Pinpoint the cell where the given text exists, returning its [x, y] midpoint coordinate. 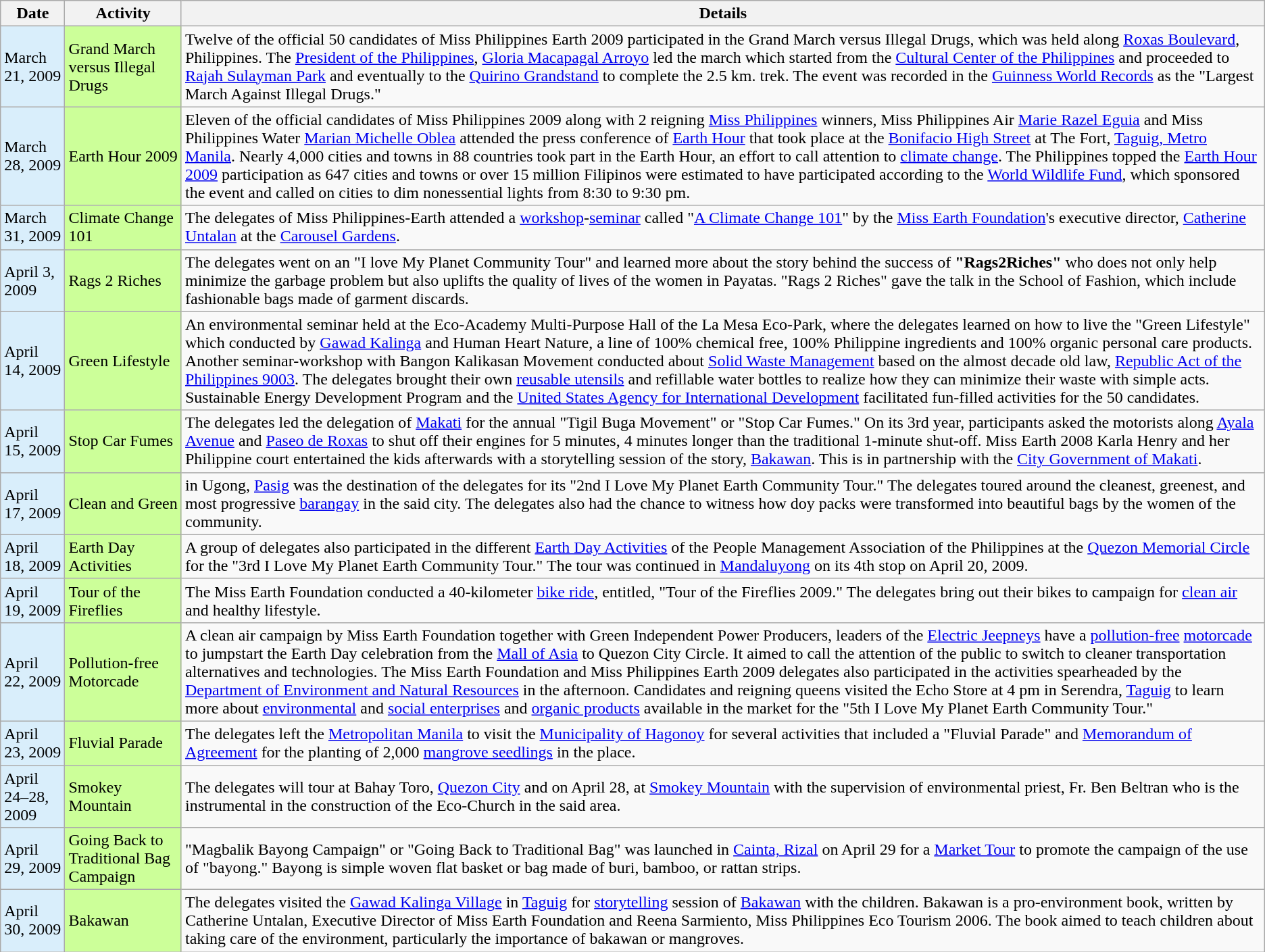
April 17, 2009 [32, 503]
April 24–28, 2009 [32, 796]
April 19, 2009 [32, 600]
Clean and Green [123, 503]
April 23, 2009 [32, 743]
April 14, 2009 [32, 361]
March 28, 2009 [32, 156]
Pollution-free Motorcade [123, 672]
March 21, 2009 [32, 66]
Fluvial Parade [123, 743]
Activity [123, 14]
April 30, 2009 [32, 921]
Smokey Mountain [123, 796]
Climate Change 101 [123, 227]
Date [32, 14]
April 18, 2009 [32, 557]
Bakawan [123, 921]
Rags 2 Riches [123, 280]
Grand March versus Illegal Drugs [123, 66]
Going Back to Traditional Bag Campaign [123, 859]
March 31, 2009 [32, 227]
Tour of the Fireflies [123, 600]
Earth Hour 2009 [123, 156]
April 29, 2009 [32, 859]
Stop Car Fumes [123, 441]
April 15, 2009 [32, 441]
April 3, 2009 [32, 280]
Details [723, 14]
Earth Day Activities [123, 557]
Green Lifestyle [123, 361]
April 22, 2009 [32, 672]
